Find where the given text appears and provide that cell's center as [x, y] coordinate. 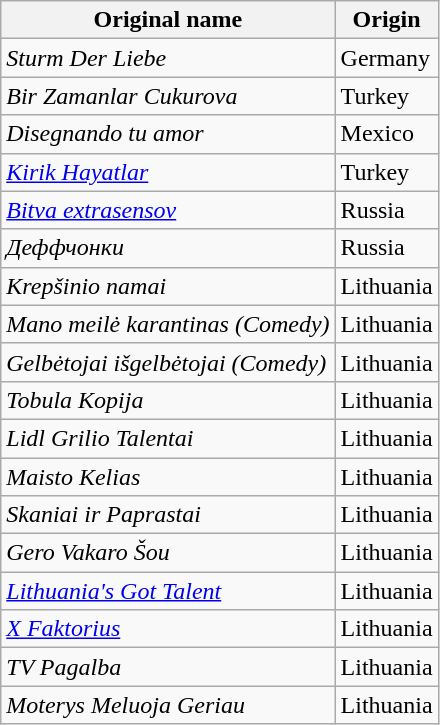
Gero Vakaro Šou [168, 553]
Bir Zamanlar Cukurova [168, 96]
X Faktorius [168, 629]
Bitva extrasensov [168, 210]
Kirik Hayatlar [168, 172]
Tobula Kopija [168, 400]
Skaniai ir Paprastai [168, 515]
Sturm Der Liebe [168, 58]
Lidl Grilio Talentai [168, 438]
Disegnando tu amor [168, 134]
Mexico [386, 134]
Krepšinio namai [168, 286]
Origin [386, 20]
Original name [168, 20]
Mano meilė karantinas (Comedy) [168, 324]
TV Pagalba [168, 667]
Gelbėtojai išgelbėtojai (Comedy) [168, 362]
Moterys Meluoja Geriau [168, 705]
Деффчонки [168, 248]
Lithuania's Got Talent [168, 591]
Germany [386, 58]
Maisto Kelias [168, 477]
